Locate the cell with the specified text and output its [x, y] center coordinate. 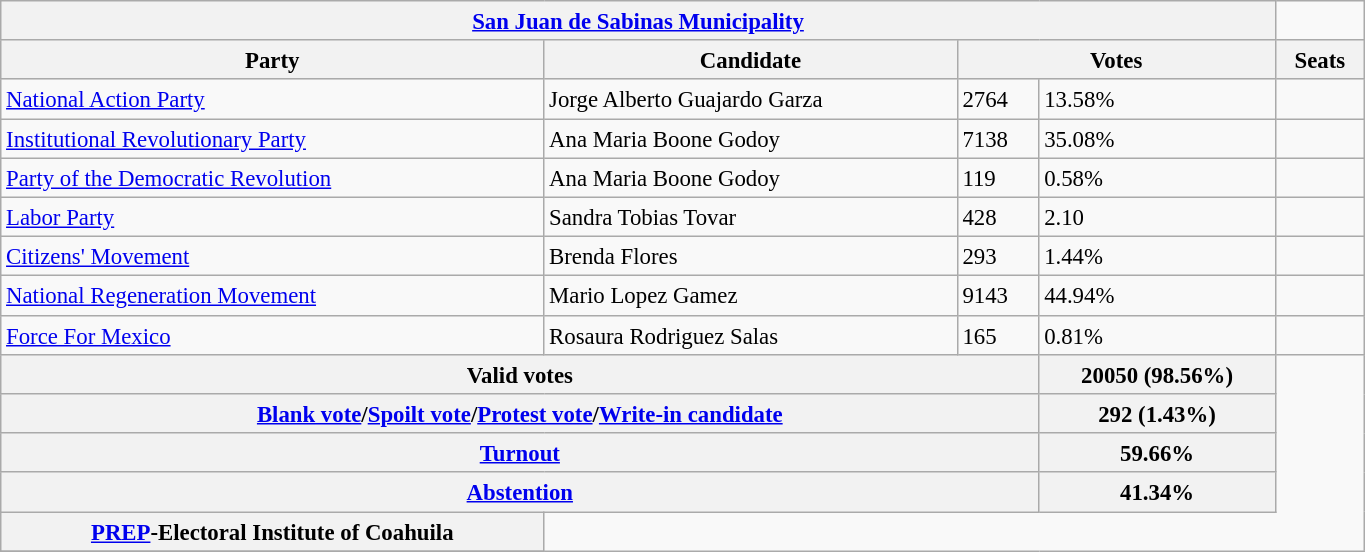
Brenda Flores [750, 256]
Abstention [520, 492]
Labor Party [272, 216]
Force For Mexico [272, 334]
National Regeneration Movement [272, 296]
0.81% [1157, 334]
Valid votes [520, 374]
35.08% [1157, 138]
Mario Lopez Gamez [750, 296]
41.34% [1157, 492]
Citizens' Movement [272, 256]
Candidate [750, 60]
2764 [998, 100]
165 [998, 334]
0.58% [1157, 178]
Institutional Revolutionary Party [272, 138]
Rosaura Rodriguez Salas [750, 334]
292 (1.43%) [1157, 414]
293 [998, 256]
National Action Party [272, 100]
9143 [998, 296]
2.10 [1157, 216]
Votes [1116, 60]
59.66% [1157, 452]
Party [272, 60]
119 [998, 178]
44.94% [1157, 296]
7138 [998, 138]
PREP-Electoral Institute of Coahuila [272, 532]
428 [998, 216]
San Juan de Sabinas Municipality [638, 20]
Party of the Democratic Revolution [272, 178]
Jorge Alberto Guajardo Garza [750, 100]
Turnout [520, 452]
13.58% [1157, 100]
Blank vote/Spoilt vote/Protest vote/Write-in candidate [520, 414]
Seats [1320, 60]
Sandra Tobias Tovar [750, 216]
1.44% [1157, 256]
20050 (98.56%) [1157, 374]
